Return [X, Y] of the center of cell containing provided text 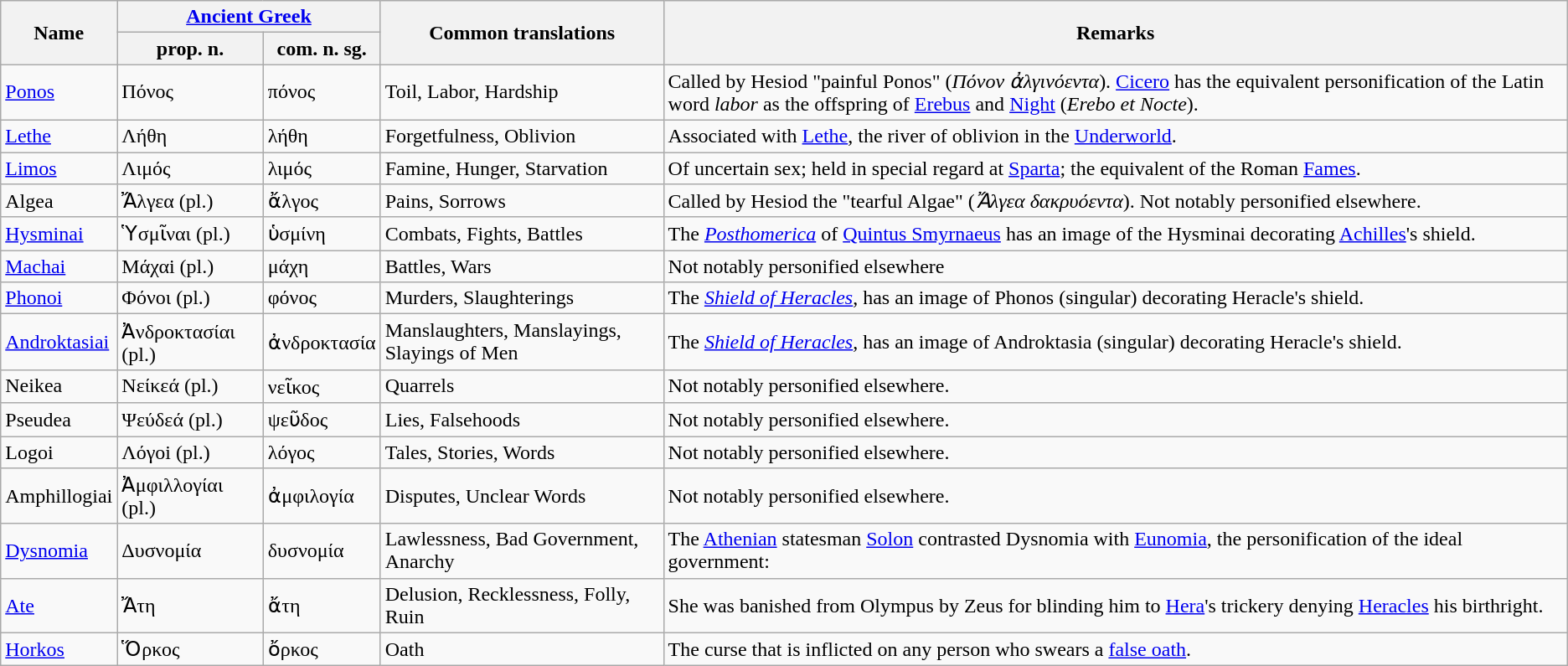
com. n. sg. [322, 49]
Ἄτη [190, 605]
The Shield of Heracles, has an image of Androktasia (singular) decorating Heracle's shield. [1116, 342]
Famine, Hunger, Starvation [522, 168]
Associated with Lethe, the river of oblivion in the Underworld. [1116, 136]
Androktasiai [59, 342]
Λήθη [190, 136]
Pseudea [59, 420]
φόνος [322, 298]
Machai [59, 266]
The Posthomerica of Quintus Smyrnaeus has an image of the Hysminai decorating Achilles's shield. [1116, 234]
νεῖκος [322, 386]
Hysminai [59, 234]
λόγος [322, 452]
Ἀμφιλλογίαι (pl.) [190, 496]
Ὑσμῖναι (pl.) [190, 234]
Quarrels [522, 386]
Logoi [59, 452]
Amphillogiai [59, 496]
Horkos [59, 649]
Oath [522, 649]
ἀνδροκτασία [322, 342]
Called by Hesiod the "tearful Algae" (Ἄλγεα δακρυόεντα). Not notably personified elsewhere. [1116, 201]
Remarks [1116, 33]
ἄτη [322, 605]
Ἄλγεα (pl.) [190, 201]
Πόνος [190, 92]
Lawlessness, Bad Government, Anarchy [522, 551]
Μάχαi (pl.) [190, 266]
Φόνοι (pl.) [190, 298]
Ponos [59, 92]
Name [59, 33]
ὑσμίνη [322, 234]
The Athenian statesman Solon contrasted Dysnomia with Eunomia, the personification of the ideal government: [1116, 551]
Phonoi [59, 298]
Ὅρκος [190, 649]
ψεῦδος [322, 420]
Ψεύδεά (pl.) [190, 420]
Forgetfulness, Oblivion [522, 136]
Lethe [59, 136]
μάχη [322, 266]
Lies, Falsehoods [522, 420]
Ate [59, 605]
Combats, Fights, Battles [522, 234]
Dysnomia [59, 551]
Algea [59, 201]
Toil, Labor, Hardship [522, 92]
prop. n. [190, 49]
Νείκεά (pl.) [190, 386]
Manslaughters, Manslayings, Slayings of Men [522, 342]
ἄλγος [322, 201]
ἀμφιλογία [322, 496]
Pains, Sorrows [522, 201]
Delusion, Recklessness, Folly, Ruin [522, 605]
Limos [59, 168]
Battles, Wars [522, 266]
The curse that is inflicted on any person who swears a false oath. [1116, 649]
Ἀνδροκτασίαι (pl.) [190, 342]
λιμός [322, 168]
Neikea [59, 386]
Tales, Stories, Words [522, 452]
She was banished from Olympus by Zeus for blinding him to Hera's trickery denying Heracles his birthright. [1116, 605]
Δυσνομία [190, 551]
Of uncertain sex; held in special regard at Sparta; the equivalent of the Roman Fames. [1116, 168]
Λιμός [190, 168]
Murders, Slaughterings [522, 298]
λήθη [322, 136]
Disputes, Unclear Words [522, 496]
ὄρκος [322, 649]
Not notably personified elsewhere [1116, 266]
The Shield of Heracles, has an image of Phonos (singular) decorating Heracle's shield. [1116, 298]
Common translations [522, 33]
Ancient Greek [249, 17]
πόνος [322, 92]
δυσνομία [322, 551]
Λόγοi (pl.) [190, 452]
